Pinpoint the cell where the given text exists, returning its [x, y] midpoint coordinate. 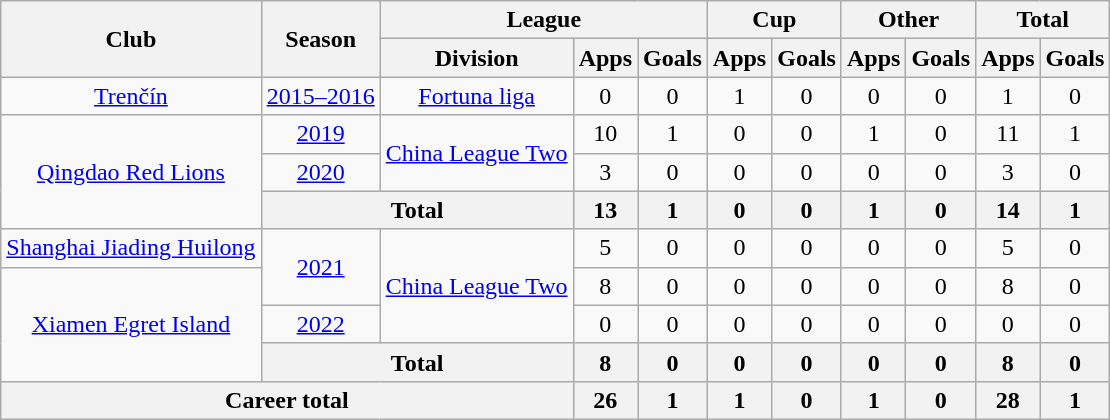
2015–2016 [320, 96]
Fortuna liga [476, 96]
26 [605, 400]
Season [320, 39]
13 [605, 210]
Club [131, 39]
Qingdao Red Lions [131, 172]
Career total [287, 400]
2021 [320, 267]
Shanghai Jiading Huilong [131, 248]
14 [1008, 210]
10 [605, 134]
2019 [320, 134]
11 [1008, 134]
Cup [774, 20]
Xiamen Egret Island [131, 324]
2022 [320, 324]
28 [1008, 400]
Other [908, 20]
League [544, 20]
2020 [320, 172]
Division [476, 58]
Trenčín [131, 96]
